Return the [X, Y] coordinate for the center point of the cell that contains the specified text.  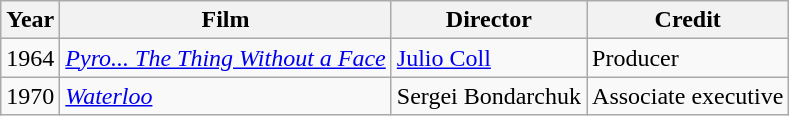
Sergei Bondarchuk [488, 96]
1970 [30, 96]
Julio Coll [488, 58]
Associate executive [688, 96]
1964 [30, 58]
Director [488, 20]
Film [226, 20]
Producer [688, 58]
Waterloo [226, 96]
Credit [688, 20]
Year [30, 20]
Pyro... The Thing Without a Face [226, 58]
